Pinpoint the cell where the given text exists, returning its (X, Y) midpoint coordinate. 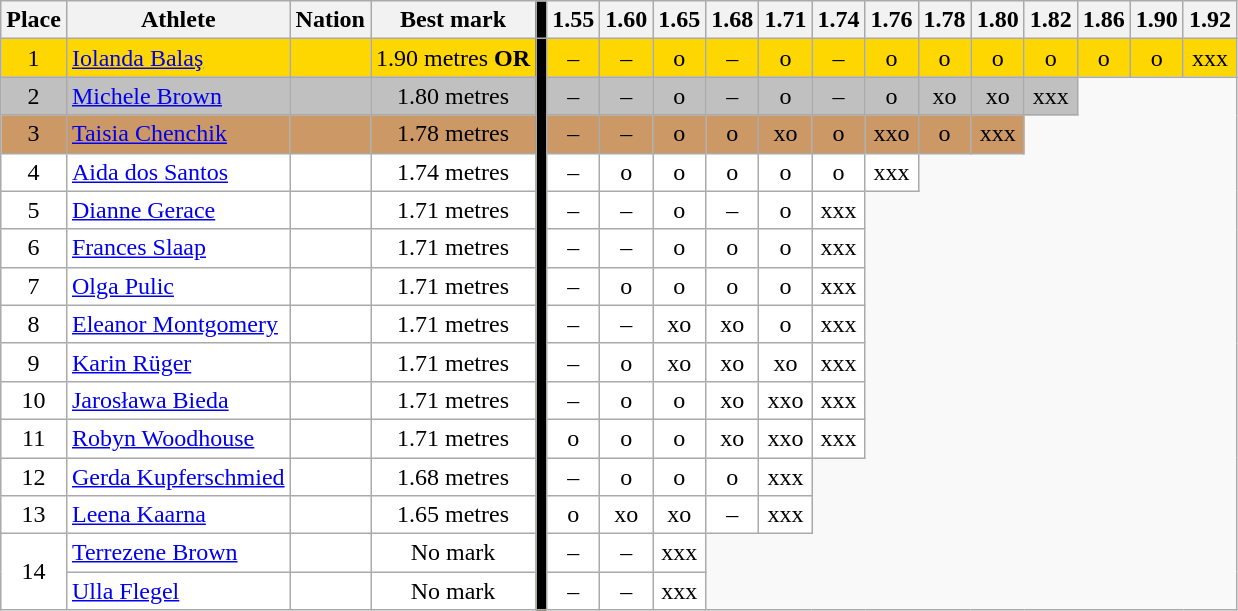
4 (34, 172)
6 (34, 248)
Iolanda Balaş (178, 58)
13 (34, 515)
Best mark (452, 20)
Place (34, 20)
1.78 (944, 20)
1.76 (892, 20)
1.80 (998, 20)
1.90 (1156, 20)
Michele Brown (178, 96)
Leena Kaarna (178, 515)
14 (34, 572)
1 (34, 58)
1.65 metres (452, 515)
1.71 (786, 20)
1.80 metres (452, 96)
Gerda Kupferschmied (178, 477)
1.90 metres OR (452, 58)
Taisia Chenchik (178, 134)
12 (34, 477)
1.74 (838, 20)
1.86 (1104, 20)
1.78 metres (452, 134)
Karin Rüger (178, 362)
1.92 (1210, 20)
10 (34, 400)
1.82 (1050, 20)
1.55 (574, 20)
Robyn Woodhouse (178, 438)
Eleanor Montgomery (178, 324)
Aida dos Santos (178, 172)
1.60 (626, 20)
1.68 (732, 20)
1.74 metres (452, 172)
5 (34, 210)
Dianne Gerace (178, 210)
11 (34, 438)
2 (34, 96)
Frances Slaap (178, 248)
Ulla Flegel (178, 591)
Athlete (178, 20)
Olga Pulic (178, 286)
7 (34, 286)
9 (34, 362)
Nation (330, 20)
3 (34, 134)
8 (34, 324)
1.65 (680, 20)
1.68 metres (452, 477)
Jarosława Bieda (178, 400)
Terrezene Brown (178, 553)
